Provide the (x, y) coordinate of the cell's center where the given text is located.  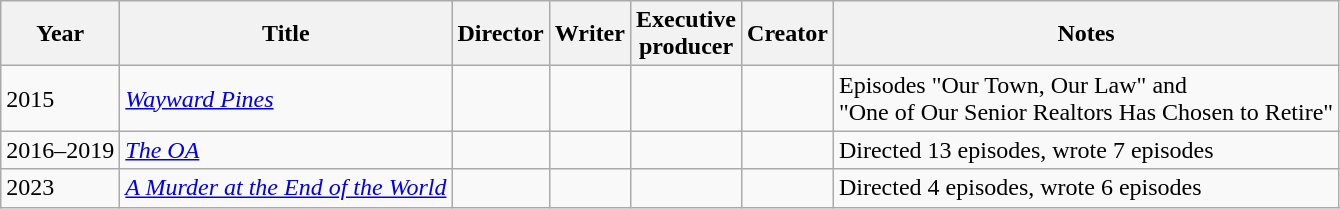
Wayward Pines (286, 98)
Notes (1086, 34)
Executiveproducer (686, 34)
A Murder at the End of the World (286, 188)
The OA (286, 150)
Director (500, 34)
Year (60, 34)
Episodes "Our Town, Our Law" and"One of Our Senior Realtors Has Chosen to Retire" (1086, 98)
Directed 4 episodes, wrote 6 episodes (1086, 188)
2023 (60, 188)
Writer (590, 34)
Creator (788, 34)
Directed 13 episodes, wrote 7 episodes (1086, 150)
Title (286, 34)
2016–2019 (60, 150)
2015 (60, 98)
